Find where the given text appears and provide that cell's center as [x, y] coordinate. 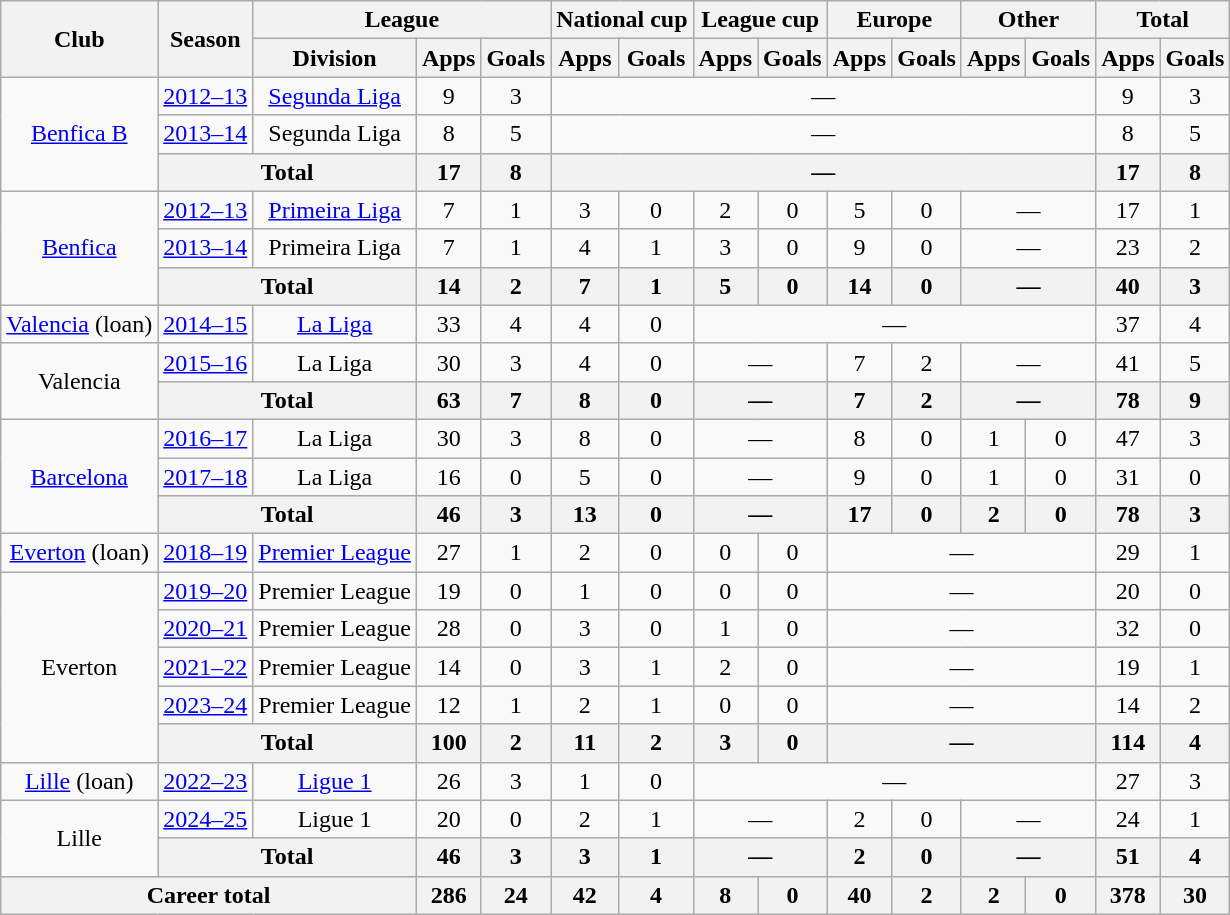
13 [585, 515]
Valencia (loan) [80, 324]
11 [585, 743]
National cup [622, 20]
286 [448, 895]
Barcelona [80, 476]
Club [80, 39]
16 [448, 477]
23 [1128, 248]
2024–25 [206, 819]
100 [448, 743]
29 [1128, 553]
33 [448, 324]
2020–21 [206, 629]
Valencia [80, 381]
2017–18 [206, 477]
Everton (loan) [80, 553]
Benfica [80, 248]
Europe [894, 20]
28 [448, 629]
2019–20 [206, 591]
2016–17 [206, 438]
2021–22 [206, 667]
Other [1028, 20]
League cup [760, 20]
Division [335, 58]
114 [1128, 743]
47 [1128, 438]
63 [448, 400]
2022–23 [206, 781]
42 [585, 895]
Lille (loan) [80, 781]
Benfica B [80, 134]
12 [448, 705]
League [402, 20]
37 [1128, 324]
32 [1128, 629]
2023–24 [206, 705]
378 [1128, 895]
Career total [209, 895]
Lille [80, 838]
2018–19 [206, 553]
41 [1128, 362]
Everton [80, 667]
31 [1128, 477]
Season [206, 39]
26 [448, 781]
2015–16 [206, 362]
51 [1128, 857]
2014–15 [206, 324]
